Pinpoint the cell where the given text exists, returning its [x, y] midpoint coordinate. 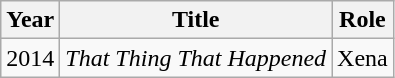
That Thing That Happened [196, 58]
Title [196, 20]
Xena [363, 58]
Role [363, 20]
Year [30, 20]
2014 [30, 58]
